Return the (x, y) coordinate for the center point of the cell that contains the specified text.  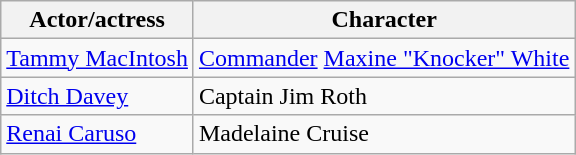
Commander Maxine "Knocker" White (384, 58)
Character (384, 20)
Madelaine Cruise (384, 134)
Ditch Davey (98, 96)
Actor/actress (98, 20)
Renai Caruso (98, 134)
Captain Jim Roth (384, 96)
Tammy MacIntosh (98, 58)
